Locate the cell with the specified text and output its (X, Y) center coordinate. 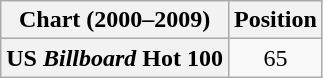
Chart (2000–2009) (115, 20)
US Billboard Hot 100 (115, 58)
65 (276, 58)
Position (276, 20)
